Search for the cell housing the specified text and yield its (X, Y) center coordinate. 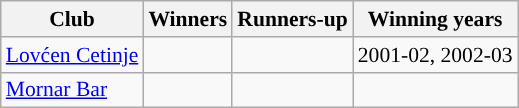
2001-02, 2002-03 (436, 55)
Winners (188, 19)
Mornar Bar (72, 90)
Winning years (436, 19)
Lovćen Cetinje (72, 55)
Club (72, 19)
Runners-up (292, 19)
